Scan for the cell matching the given text and deliver its (x, y) coordinate at center. 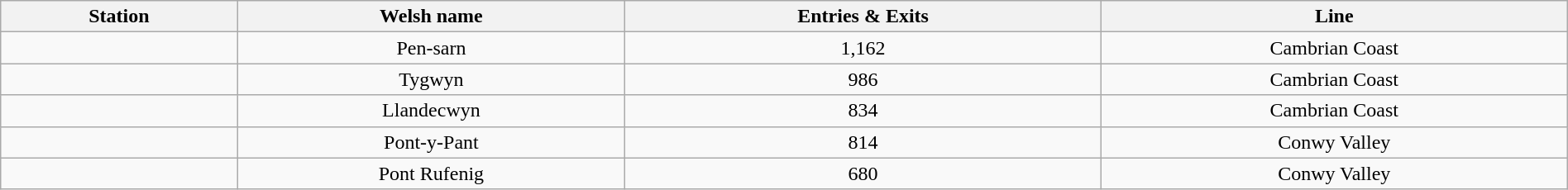
680 (863, 173)
Welsh name (432, 17)
814 (863, 142)
834 (863, 111)
Entries & Exits (863, 17)
Pen-sarn (432, 48)
986 (863, 79)
Line (1334, 17)
Pont Rufenig (432, 173)
Llandecwyn (432, 111)
Tygwyn (432, 79)
Station (119, 17)
Pont-y-Pant (432, 142)
1,162 (863, 48)
